From the cell containing the given text, extract its center point as [x, y] coordinate. 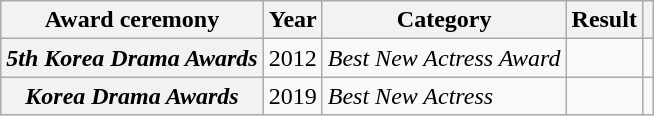
Korea Drama Awards [132, 96]
Category [444, 20]
2019 [292, 96]
Year [292, 20]
Best New Actress [444, 96]
Best New Actress Award [444, 58]
2012 [292, 58]
Award ceremony [132, 20]
Result [604, 20]
5th Korea Drama Awards [132, 58]
